Determine the (x, y) coordinate at the center of the cell enclosing the given text.  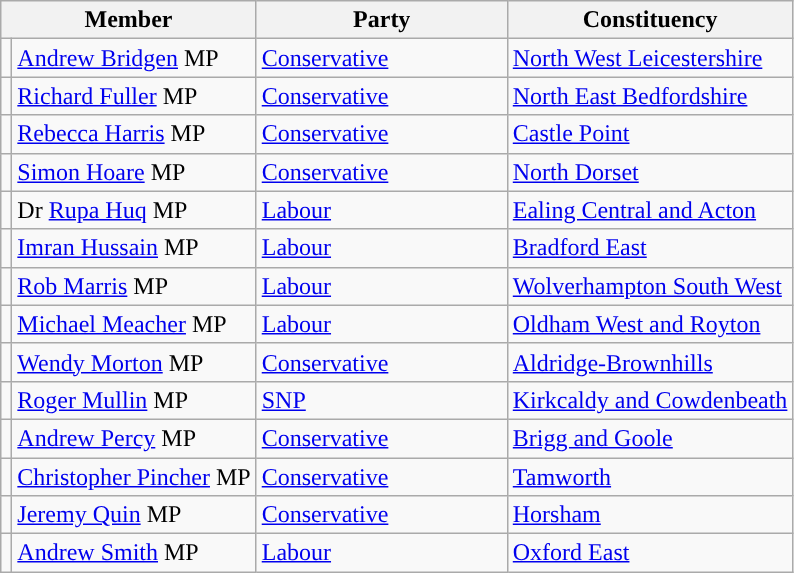
SNP (382, 400)
Andrew Bridgen MP (134, 58)
Dr Rupa Huq MP (134, 210)
North East Bedfordshire (650, 96)
Castle Point (650, 134)
Ealing Central and Acton (650, 210)
Roger Mullin MP (134, 400)
Simon Hoare MP (134, 172)
Member (128, 20)
Michael Meacher MP (134, 324)
Imran Hussain MP (134, 248)
Rebecca Harris MP (134, 134)
Jeremy Quin MP (134, 515)
Kirkcaldy and Cowdenbeath (650, 400)
Andrew Percy MP (134, 438)
Rob Marris MP (134, 286)
Constituency (650, 20)
Andrew Smith MP (134, 553)
Oxford East (650, 553)
Oldham West and Royton (650, 324)
Horsham (650, 515)
Wolverhampton South West (650, 286)
North Dorset (650, 172)
Wendy Morton MP (134, 362)
Party (382, 20)
Richard Fuller MP (134, 96)
Christopher Pincher MP (134, 477)
Bradford East (650, 248)
Tamworth (650, 477)
Brigg and Goole (650, 438)
Aldridge-Brownhills (650, 362)
North West Leicestershire (650, 58)
